Identify which cell holds the provided text, then report its (X, Y) central coordinate. 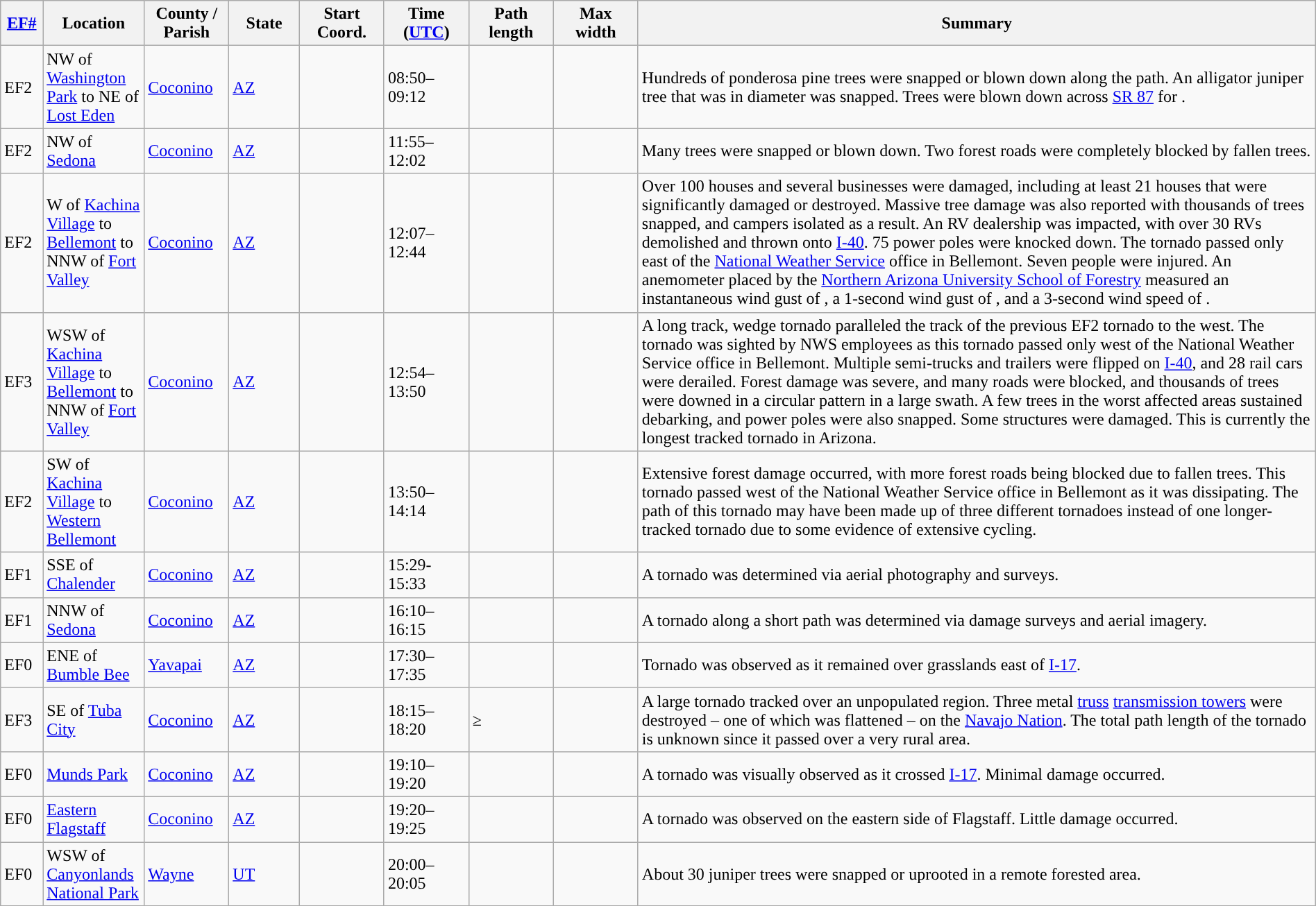
Path length (511, 24)
EF# (22, 24)
NW of Sedona (94, 151)
18:15–18:20 (426, 719)
16:10–16:15 (426, 620)
12:07–12:44 (426, 243)
WSW of Canyonlands National Park (94, 874)
15:29-15:33 (426, 574)
Yavapai (187, 665)
NNW of Sedona (94, 620)
A tornado was visually observed as it crossed I-17. Minimal damage occurred. (977, 774)
≥ (511, 719)
Eastern Flagstaff (94, 819)
12:54–13:50 (426, 382)
19:10–19:20 (426, 774)
SE of Tuba City (94, 719)
Time (UTC) (426, 24)
ENE of Bumble Bee (94, 665)
Location (94, 24)
State (264, 24)
W of Kachina Village to Bellemont to NNW of Fort Valley (94, 243)
Summary (977, 24)
Tornado was observed as it remained over grasslands east of I-17. (977, 665)
11:55–12:02 (426, 151)
Munds Park (94, 774)
20:00–20:05 (426, 874)
NW of Washington Park to NE of Lost Eden (94, 87)
WSW of Kachina Village to Bellemont to NNW of Fort Valley (94, 382)
County / Parish (187, 24)
Max width (596, 24)
UT (264, 874)
SW of Kachina Village to Western Bellemont (94, 502)
A tornado was observed on the eastern side of Flagstaff. Little damage occurred. (977, 819)
Wayne (187, 874)
A tornado along a short path was determined via damage surveys and aerial imagery. (977, 620)
13:50–14:14 (426, 502)
08:50–09:12 (426, 87)
19:20–19:25 (426, 819)
Start Coord. (341, 24)
17:30–17:35 (426, 665)
SSE of Chalender (94, 574)
Many trees were snapped or blown down. Two forest roads were completely blocked by fallen trees. (977, 151)
A tornado was determined via aerial photography and surveys. (977, 574)
About 30 juniper trees were snapped or uprooted in a remote forested area. (977, 874)
